Determine the [X, Y] coordinate at the center of the cell enclosing the given text.  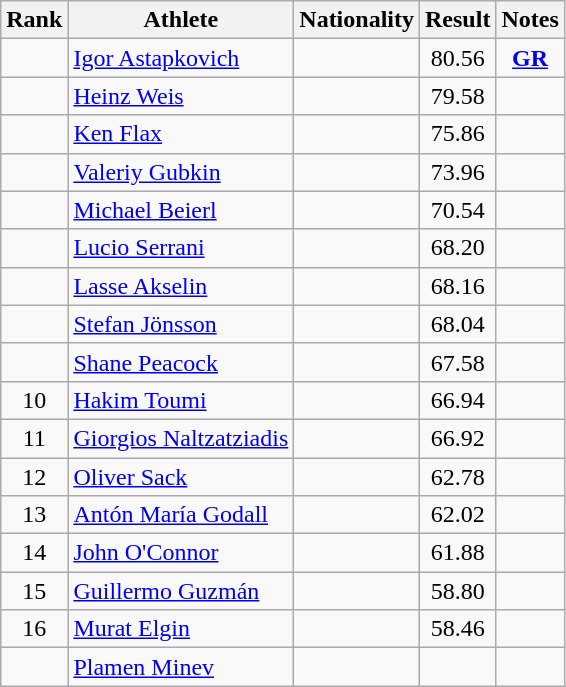
Lasse Akselin [181, 286]
Hakim Toumi [181, 400]
80.56 [458, 58]
66.94 [458, 400]
67.58 [458, 362]
Athlete [181, 20]
Antón María Godall [181, 515]
13 [34, 515]
Michael Beierl [181, 210]
Oliver Sack [181, 477]
Valeriy Gubkin [181, 172]
Notes [530, 20]
58.46 [458, 629]
11 [34, 438]
58.80 [458, 591]
16 [34, 629]
75.86 [458, 134]
68.16 [458, 286]
10 [34, 400]
Ken Flax [181, 134]
79.58 [458, 96]
70.54 [458, 210]
Guillermo Guzmán [181, 591]
14 [34, 553]
Lucio Serrani [181, 248]
Result [458, 20]
Rank [34, 20]
62.78 [458, 477]
15 [34, 591]
73.96 [458, 172]
Plamen Minev [181, 667]
Igor Astapkovich [181, 58]
Stefan Jönsson [181, 324]
62.02 [458, 515]
68.20 [458, 248]
Heinz Weis [181, 96]
Nationality [357, 20]
Murat Elgin [181, 629]
Giorgios Naltzatziadis [181, 438]
61.88 [458, 553]
12 [34, 477]
68.04 [458, 324]
66.92 [458, 438]
GR [530, 58]
John O'Connor [181, 553]
Shane Peacock [181, 362]
